Locate the cell with the specified text and output its (X, Y) center coordinate. 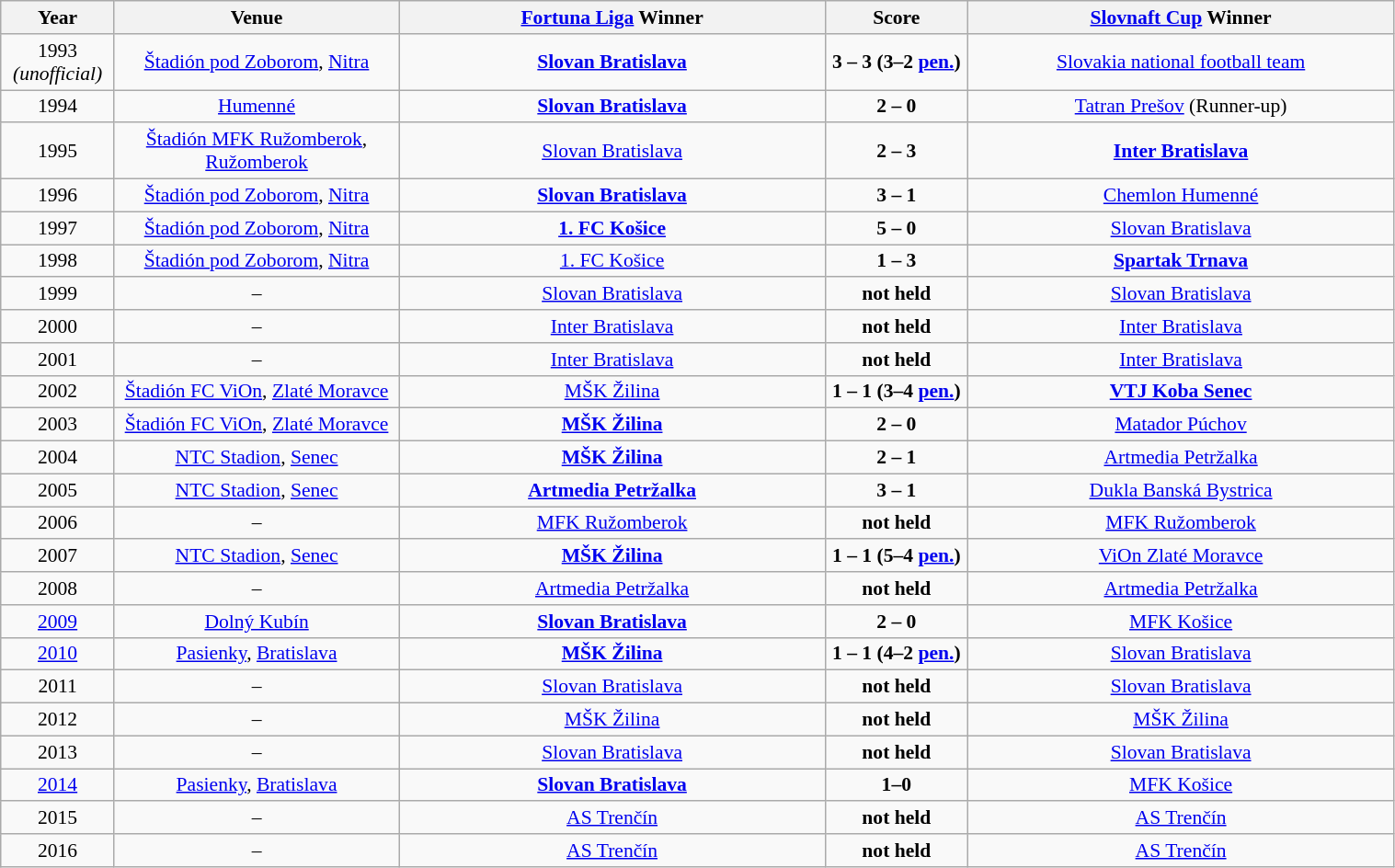
2002 (58, 392)
1999 (58, 294)
1–0 (898, 785)
1 – 3 (898, 261)
2014 (58, 785)
2 – 3 (898, 151)
2003 (58, 425)
Dukla Banská Bystrica (1181, 490)
Year (58, 17)
1994 (58, 107)
2 – 1 (898, 458)
Humenné (256, 107)
1995 (58, 151)
Chemlon Humenné (1181, 196)
Spartak Trnava (1181, 261)
2006 (58, 523)
5 – 0 (898, 228)
1996 (58, 196)
VTJ Koba Senec (1181, 392)
Tatran Prešov (Runner-up) (1181, 107)
1 – 1 (5–4 pen.) (898, 556)
1993(unofficial) (58, 63)
2005 (58, 490)
Venue (256, 17)
1 – 1 (3–4 pen.) (898, 392)
2015 (58, 818)
Štadión MFK Ružomberok, Ružomberok (256, 151)
2009 (58, 622)
Dolný Kubín (256, 622)
ViOn Zlaté Moravce (1181, 556)
1 – 1 (4–2 pen.) (898, 654)
2013 (58, 752)
Slovakia national football team (1181, 63)
2016 (58, 851)
2012 (58, 720)
2011 (58, 687)
Matador Púchov (1181, 425)
Slovnaft Cup Winner (1181, 17)
3 – 3 (3–2 pen.) (898, 63)
Score (898, 17)
2001 (58, 360)
1998 (58, 261)
2007 (58, 556)
Fortuna Liga Winner (612, 17)
2004 (58, 458)
1997 (58, 228)
2010 (58, 654)
2000 (58, 326)
2008 (58, 588)
